Provide the [x, y] coordinate of the cell's center where the given text is located.  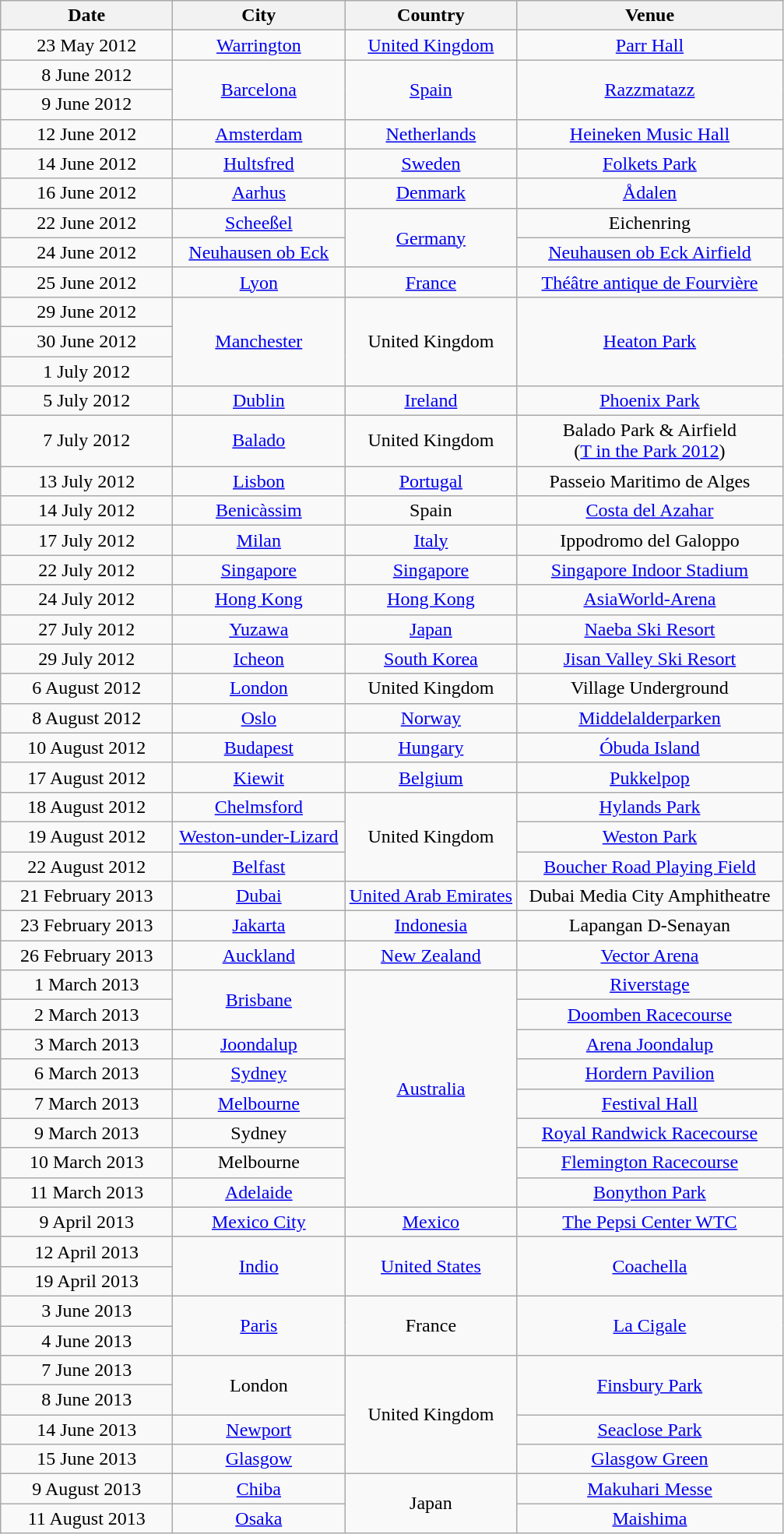
23 February 2013 [87, 926]
Neuhausen ob Eck [258, 252]
Brisbane [258, 1000]
13 July 2012 [87, 481]
Lisbon [258, 481]
18 August 2012 [87, 807]
South Korea [431, 659]
Makuhari Messe [649, 1489]
9 June 2012 [87, 104]
Venue [649, 16]
Netherlands [431, 134]
22 August 2012 [87, 867]
Passeio Maritimo de Alges [649, 481]
Phoenix Park [649, 401]
2 March 2013 [87, 1015]
Jakarta [258, 926]
Glasgow [258, 1459]
4 June 2013 [87, 1340]
Chelmsford [258, 807]
Finsbury Park [649, 1385]
24 June 2012 [87, 252]
Óbuda Island [649, 748]
Icheon [258, 659]
United Arab Emirates [431, 896]
Chiba [258, 1489]
12 April 2013 [87, 1251]
Parr Hall [649, 45]
29 June 2012 [87, 311]
Riverstage [649, 985]
1 March 2013 [87, 985]
Singapore Indoor Stadium [649, 570]
10 March 2013 [87, 1163]
Warrington [258, 45]
Aarhus [258, 193]
10 August 2012 [87, 748]
Benicàssim [258, 511]
3 June 2013 [87, 1311]
Heineken Music Hall [649, 134]
25 June 2012 [87, 282]
Date [87, 16]
Dubai Media City Amphitheatre [649, 896]
Germany [431, 237]
Flemington Racecourse [649, 1163]
5 July 2012 [87, 401]
Seaclose Park [649, 1430]
Hordern Pavilion [649, 1074]
City [258, 16]
14 July 2012 [87, 511]
11 August 2013 [87, 1518]
Lapangan D-Senayan [649, 926]
Kiewit [258, 777]
19 April 2013 [87, 1281]
Bonython Park [649, 1192]
23 May 2012 [87, 45]
8 June 2012 [87, 75]
21 February 2013 [87, 896]
Sweden [431, 164]
3 March 2013 [87, 1044]
Mexico City [258, 1222]
12 June 2012 [87, 134]
Lyon [258, 282]
Country [431, 16]
Belfast [258, 867]
The Pepsi Center WTC [649, 1222]
Arena Joondalup [649, 1044]
17 August 2012 [87, 777]
Indio [258, 1266]
1 July 2012 [87, 371]
7 July 2012 [87, 441]
29 July 2012 [87, 659]
19 August 2012 [87, 836]
Auckland [258, 955]
Norway [431, 718]
Hylands Park [649, 807]
Glasgow Green [649, 1459]
Middelalderparken [649, 718]
Adelaide [258, 1192]
Balado [258, 441]
11 March 2013 [87, 1192]
United States [431, 1266]
Théâtre antique de Fourvière [649, 282]
Naeba Ski Resort [649, 629]
6 August 2012 [87, 688]
22 July 2012 [87, 570]
8 August 2012 [87, 718]
17 July 2012 [87, 540]
Newport [258, 1430]
Barcelona [258, 90]
Doomben Racecourse [649, 1015]
14 June 2012 [87, 164]
Razzmatazz [649, 90]
New Zealand [431, 955]
Hultsfred [258, 164]
Maishima [649, 1518]
30 June 2012 [87, 341]
26 February 2013 [87, 955]
8 June 2013 [87, 1400]
Village Underground [649, 688]
7 March 2013 [87, 1103]
27 July 2012 [87, 629]
Dubai [258, 896]
24 July 2012 [87, 600]
Eichenring [649, 223]
Indonesia [431, 926]
Weston-under-Lizard [258, 836]
Festival Hall [649, 1103]
Folkets Park [649, 164]
AsiaWorld-Arena [649, 600]
Denmark [431, 193]
Heaton Park [649, 341]
Ådalen [649, 193]
Scheeßel [258, 223]
Ireland [431, 401]
Ippodromo del Galoppo [649, 540]
9 August 2013 [87, 1489]
Costa del Azahar [649, 511]
Weston Park [649, 836]
Milan [258, 540]
Balado Park & Airfield(T in the Park 2012) [649, 441]
Portugal [431, 481]
Royal Randwick Racecourse [649, 1133]
Mexico [431, 1222]
Jisan Valley Ski Resort [649, 659]
14 June 2013 [87, 1430]
Yuzawa [258, 629]
Manchester [258, 341]
La Cigale [649, 1325]
16 June 2012 [87, 193]
Pukkelpop [649, 777]
Australia [431, 1089]
Budapest [258, 748]
Amsterdam [258, 134]
15 June 2013 [87, 1459]
Vector Arena [649, 955]
Belgium [431, 777]
9 March 2013 [87, 1133]
Italy [431, 540]
Neuhausen ob Eck Airfield [649, 252]
9 April 2013 [87, 1222]
Oslo [258, 718]
7 June 2013 [87, 1370]
6 March 2013 [87, 1074]
Hungary [431, 748]
Paris [258, 1325]
Osaka [258, 1518]
Dublin [258, 401]
22 June 2012 [87, 223]
Coachella [649, 1266]
Boucher Road Playing Field [649, 867]
Joondalup [258, 1044]
